For the text-containing cell, return its midpoint in (X, Y) coordinate format. 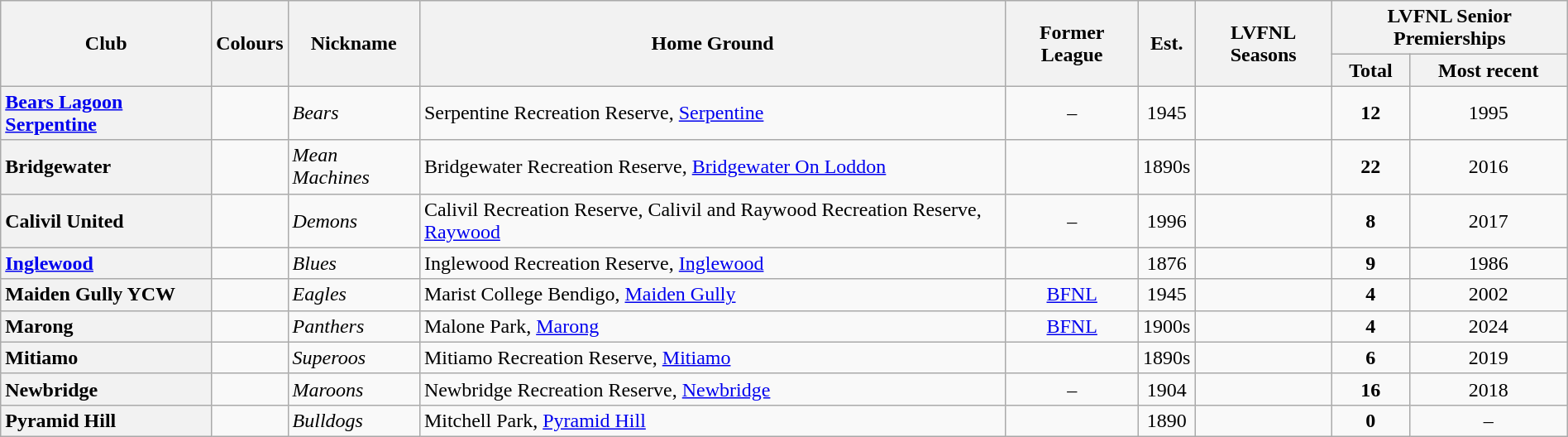
Mean Machines (354, 167)
12 (1370, 113)
Marong (106, 326)
1986 (1489, 263)
Most recent (1489, 70)
9 (1370, 263)
Marist College Bendigo, Maiden Gully (712, 295)
Newbridge (106, 389)
Serpentine Recreation Reserve, Serpentine (712, 113)
Mitchell Park, Pyramid Hill (712, 420)
Bulldogs (354, 420)
1900s (1167, 326)
6 (1370, 358)
Panthers (354, 326)
8 (1370, 220)
Bridgewater Recreation Reserve, Bridgewater On Loddon (712, 167)
0 (1370, 420)
LVFNL Senior Premierships (1449, 28)
2017 (1489, 220)
2016 (1489, 167)
2002 (1489, 295)
Club (106, 43)
16 (1370, 389)
Home Ground (712, 43)
2019 (1489, 358)
Former League (1072, 43)
1890 (1167, 420)
1996 (1167, 220)
Bears (354, 113)
Bears Lagoon Serpentine (106, 113)
1876 (1167, 263)
Total (1370, 70)
1904 (1167, 389)
LVFNL Seasons (1264, 43)
22 (1370, 167)
1995 (1489, 113)
Calivil United (106, 220)
Mitiamo Recreation Reserve, Mitiamo (712, 358)
Est. (1167, 43)
Inglewood Recreation Reserve, Inglewood (712, 263)
Demons (354, 220)
Colours (250, 43)
2024 (1489, 326)
Calivil Recreation Reserve, Calivil and Raywood Recreation Reserve, Raywood (712, 220)
Nickname (354, 43)
Inglewood (106, 263)
Maiden Gully YCW (106, 295)
Newbridge Recreation Reserve, Newbridge (712, 389)
Maroons (354, 389)
Pyramid Hill (106, 420)
Eagles (354, 295)
Blues (354, 263)
Superoos (354, 358)
Mitiamo (106, 358)
Bridgewater (106, 167)
Malone Park, Marong (712, 326)
2018 (1489, 389)
